For the text-containing cell, return its midpoint in [X, Y] coordinate format. 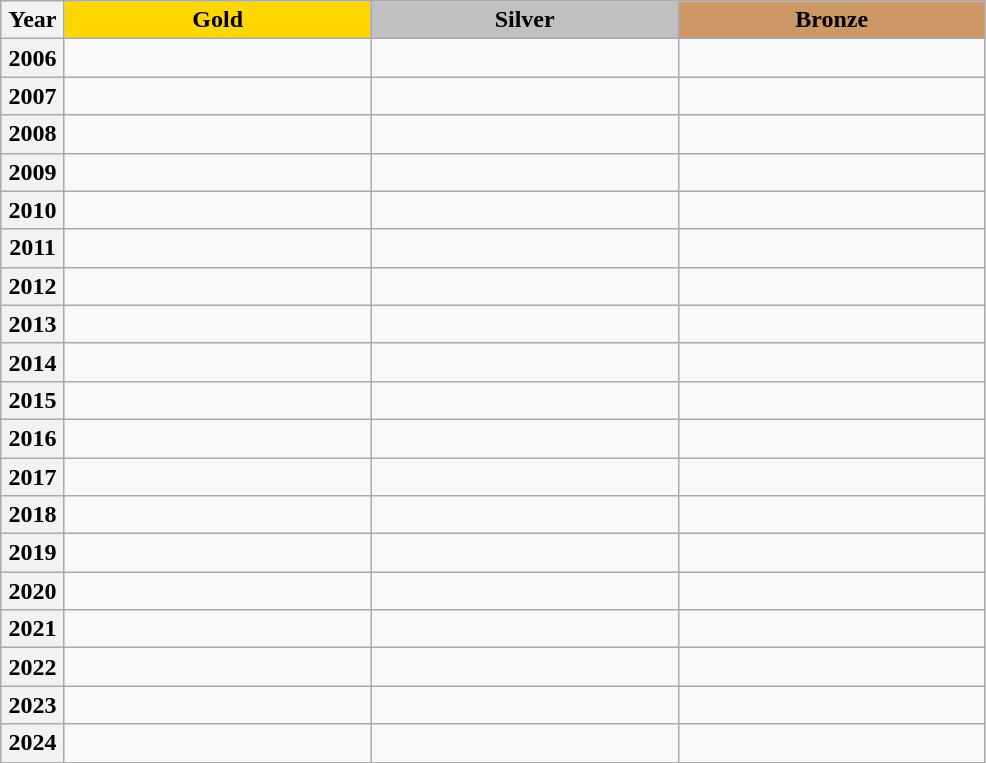
2013 [32, 324]
2009 [32, 172]
2023 [32, 705]
2010 [32, 210]
2021 [32, 629]
2006 [32, 58]
2017 [32, 477]
2022 [32, 667]
2016 [32, 438]
2011 [32, 248]
2007 [32, 96]
2024 [32, 743]
Year [32, 20]
2020 [32, 591]
Bronze [832, 20]
Gold [218, 20]
2015 [32, 400]
2014 [32, 362]
Silver [524, 20]
2008 [32, 134]
2019 [32, 553]
2018 [32, 515]
2012 [32, 286]
